Pinpoint the cell where the given text exists, returning its [X, Y] midpoint coordinate. 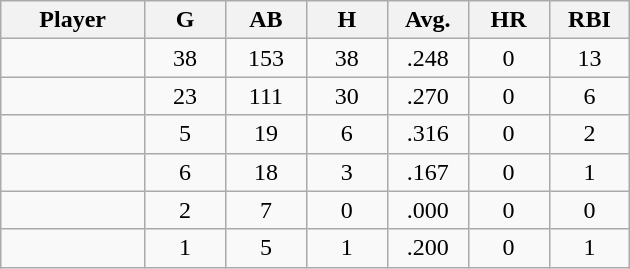
111 [266, 96]
AB [266, 20]
7 [266, 210]
.270 [428, 96]
23 [186, 96]
30 [346, 96]
Avg. [428, 20]
.000 [428, 210]
.316 [428, 134]
19 [266, 134]
.200 [428, 248]
H [346, 20]
Player [73, 20]
18 [266, 172]
G [186, 20]
3 [346, 172]
.167 [428, 172]
HR [508, 20]
153 [266, 58]
.248 [428, 58]
RBI [590, 20]
13 [590, 58]
